Return the (X, Y) coordinate for the center point of the cell that contains the specified text.  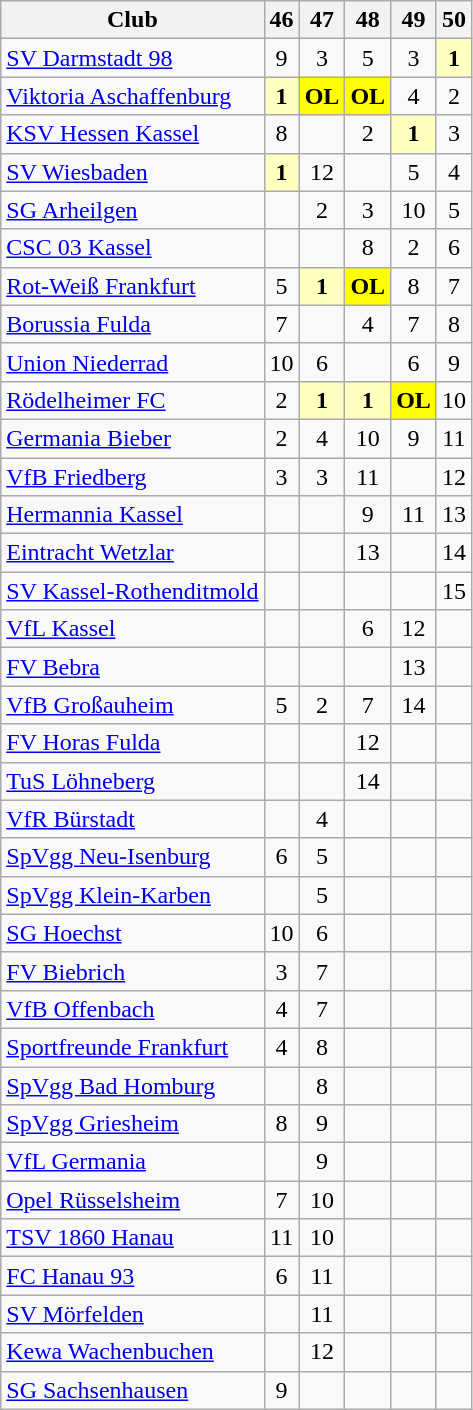
Club (132, 20)
VfL Germania (132, 1162)
VfB Friedberg (132, 477)
Union Niederrad (132, 362)
KSV Hessen Kassel (132, 134)
TSV 1860 Hanau (132, 1238)
SpVgg Klein-Karben (132, 895)
15 (454, 591)
VfB Offenbach (132, 1009)
Opel Rüsselsheim (132, 1200)
Kewa Wachenbuchen (132, 1352)
50 (454, 20)
Viktoria Aschaffenburg (132, 96)
FV Horas Fulda (132, 743)
Hermannia Kassel (132, 515)
46 (282, 20)
CSC 03 Kassel (132, 248)
SV Wiesbaden (132, 172)
48 (368, 20)
SG Arheilgen (132, 210)
SpVgg Neu-Isenburg (132, 857)
Borussia Fulda (132, 324)
Sportfreunde Frankfurt (132, 1047)
FC Hanau 93 (132, 1276)
TuS Löhneberg (132, 781)
SV Darmstadt 98 (132, 58)
VfL Kassel (132, 629)
SpVgg Bad Homburg (132, 1085)
SG Hoechst (132, 933)
SpVgg Griesheim (132, 1124)
Rot-Weiß Frankfurt (132, 286)
Germania Bieber (132, 438)
FV Biebrich (132, 971)
FV Bebra (132, 667)
VfB Großauheim (132, 705)
Eintracht Wetzlar (132, 553)
Rödelheimer FC (132, 400)
SV Kassel-Rothenditmold (132, 591)
SV Mörfelden (132, 1314)
49 (414, 20)
47 (322, 20)
VfR Bürstadt (132, 819)
SG Sachsenhausen (132, 1390)
